Pinpoint the cell where the given text exists, returning its (x, y) midpoint coordinate. 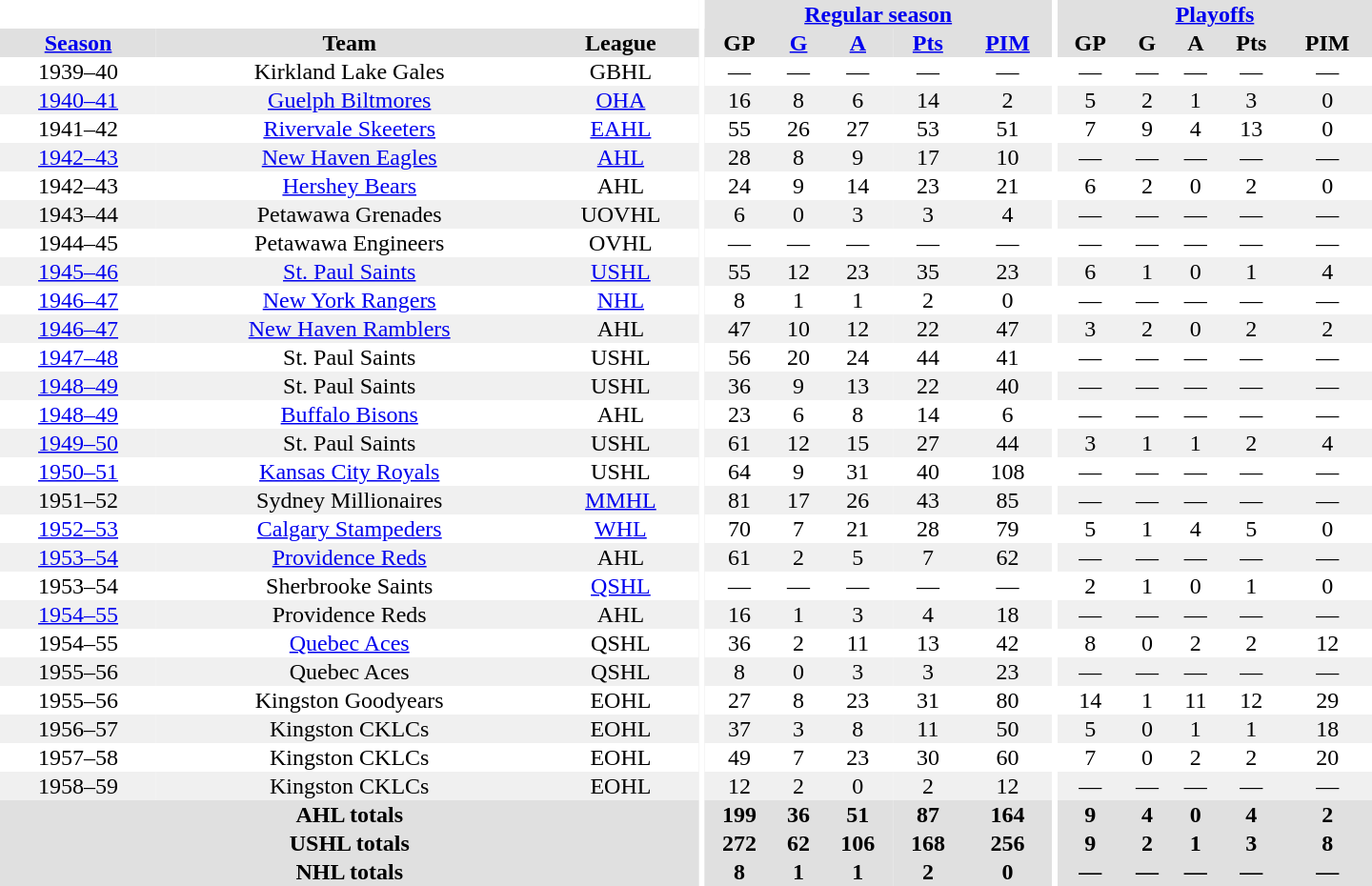
Petawawa Grenades (349, 214)
168 (928, 843)
256 (1008, 843)
43 (928, 500)
1956–57 (78, 729)
50 (1008, 729)
35 (928, 272)
Petawawa Engineers (349, 243)
53 (928, 129)
1939–40 (78, 71)
Playoffs (1215, 14)
Calgary Stampeders (349, 529)
85 (1008, 500)
Sydney Millionaires (349, 500)
1958–59 (78, 786)
OVHL (620, 243)
1949–50 (78, 443)
81 (739, 500)
1951–52 (78, 500)
New York Rangers (349, 300)
Kingston Goodyears (349, 700)
New Haven Ramblers (349, 329)
80 (1008, 700)
Hershey Bears (349, 186)
1941–42 (78, 129)
1945–46 (78, 272)
106 (858, 843)
Kirkland Lake Gales (349, 71)
Regular season (878, 14)
MMHL (620, 500)
1947–48 (78, 357)
Season (78, 43)
108 (1008, 472)
1940–41 (78, 100)
OHA (620, 100)
60 (1008, 757)
15 (858, 443)
WHL (620, 529)
Guelph Biltmores (349, 100)
49 (739, 757)
1943–44 (78, 214)
Kansas City Royals (349, 472)
EAHL (620, 129)
42 (1008, 643)
64 (739, 472)
30 (928, 757)
Buffalo Bisons (349, 414)
UOVHL (620, 214)
79 (1008, 529)
199 (739, 815)
GBHL (620, 71)
Sherbrooke Saints (349, 586)
AHL totals (349, 815)
1957–58 (78, 757)
1944–45 (78, 243)
NHL totals (349, 872)
87 (928, 815)
NHL (620, 300)
Rivervale Skeeters (349, 129)
56 (739, 357)
USHL totals (349, 843)
29 (1327, 700)
41 (1008, 357)
League (620, 43)
1952–53 (78, 529)
272 (739, 843)
New Haven Eagles (349, 157)
70 (739, 529)
Team (349, 43)
164 (1008, 815)
1950–51 (78, 472)
37 (739, 729)
